Pinpoint the cell where the given text exists, returning its (x, y) midpoint coordinate. 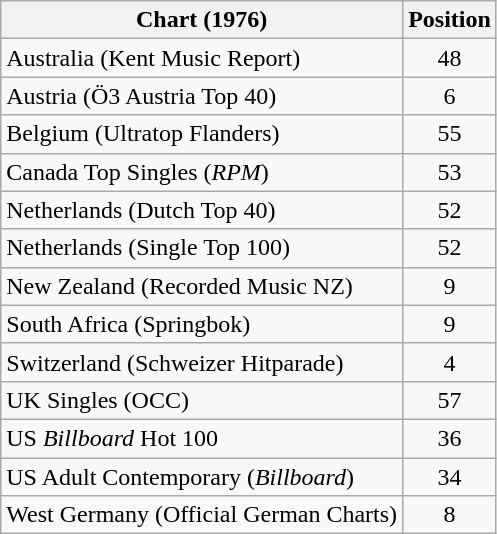
US Adult Contemporary (Billboard) (202, 477)
Netherlands (Single Top 100) (202, 248)
Canada Top Singles (RPM) (202, 172)
UK Singles (OCC) (202, 400)
55 (450, 134)
Position (450, 20)
West Germany (Official German Charts) (202, 515)
South Africa (Springbok) (202, 324)
New Zealand (Recorded Music NZ) (202, 286)
Belgium (Ultratop Flanders) (202, 134)
Netherlands (Dutch Top 40) (202, 210)
57 (450, 400)
8 (450, 515)
Switzerland (Schweizer Hitparade) (202, 362)
Chart (1976) (202, 20)
53 (450, 172)
4 (450, 362)
Austria (Ö3 Austria Top 40) (202, 96)
36 (450, 438)
Australia (Kent Music Report) (202, 58)
US Billboard Hot 100 (202, 438)
48 (450, 58)
34 (450, 477)
6 (450, 96)
